Find where the given text appears and provide that cell's center as (x, y) coordinate. 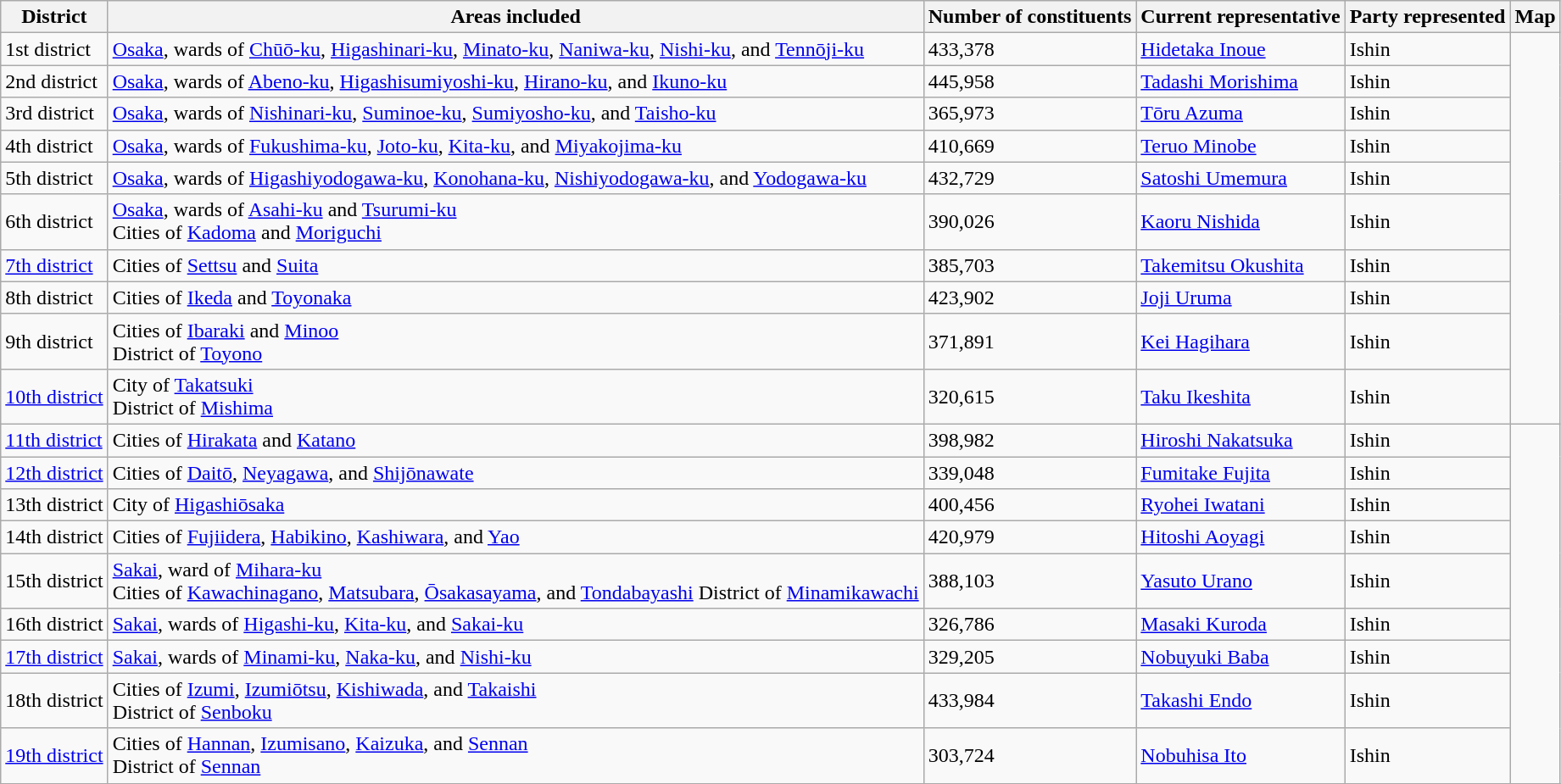
Number of constituents (1029, 17)
13th district (54, 505)
1st district (54, 49)
Satoshi Umemura (1240, 178)
398,982 (1029, 440)
390,026 (1029, 222)
Hidetaka Inoue (1240, 49)
18th district (54, 700)
3rd district (54, 114)
Osaka, wards of Abeno-ku, Higashisumiyoshi-ku, Hirano-ku, and Ikuno-ku (516, 81)
Cities of Hannan, Izumisano, Kaizuka, and SennanDistrict of Sennan (516, 756)
445,958 (1029, 81)
9th district (54, 341)
District (54, 17)
320,615 (1029, 397)
2nd district (54, 81)
Tōru Azuma (1240, 114)
Sakai, ward of Mihara-kuCities of Kawachinagano, Matsubara, Ōsakasayama, and Tondabayashi District of Minamikawachi (516, 581)
Takashi Endo (1240, 700)
Osaka, wards of Fukushima-ku, Joto-ku, Kita-ku, and Miyakojima-ku (516, 146)
Kaoru Nishida (1240, 222)
420,979 (1029, 537)
City of Higashiōsaka (516, 505)
Kei Hagihara (1240, 341)
432,729 (1029, 178)
Hiroshi Nakatsuka (1240, 440)
Nobuyuki Baba (1240, 657)
Teruo Minobe (1240, 146)
365,973 (1029, 114)
City of TakatsukiDistrict of Mishima (516, 397)
400,456 (1029, 505)
Map (1535, 17)
Ryohei Iwatani (1240, 505)
12th district (54, 472)
Joji Uruma (1240, 297)
Cities of Ikeda and Toyonaka (516, 297)
Yasuto Urano (1240, 581)
Areas included (516, 17)
11th district (54, 440)
5th district (54, 178)
Party represented (1428, 17)
8th district (54, 297)
Masaki Kuroda (1240, 625)
410,669 (1029, 146)
14th district (54, 537)
Hitoshi Aoyagi (1240, 537)
16th district (54, 625)
371,891 (1029, 341)
433,378 (1029, 49)
Sakai, wards of Minami-ku, Naka-ku, and Nishi-ku (516, 657)
Cities of Settsu and Suita (516, 265)
6th district (54, 222)
Tadashi Morishima (1240, 81)
Fumitake Fujita (1240, 472)
7th district (54, 265)
Osaka, wards of Nishinari-ku, Suminoe-ku, Sumiyosho-ku, and Taisho-ku (516, 114)
339,048 (1029, 472)
4th district (54, 146)
Osaka, wards of Chūō-ku, Higashinari-ku, Minato-ku, Naniwa-ku, Nishi-ku, and Tennōji-ku (516, 49)
385,703 (1029, 265)
388,103 (1029, 581)
19th district (54, 756)
Current representative (1240, 17)
423,902 (1029, 297)
Cities of Izumi, Izumiōtsu, Kishiwada, and TakaishiDistrict of Senboku (516, 700)
Nobuhisa Ito (1240, 756)
Cities of Fujiidera, Habikino, Kashiwara, and Yao (516, 537)
Taku Ikeshita (1240, 397)
326,786 (1029, 625)
Osaka, wards of Asahi-ku and Tsurumi-kuCities of Kadoma and Moriguchi (516, 222)
303,724 (1029, 756)
15th district (54, 581)
Osaka, wards of Higashiyodogawa-ku, Konohana-ku, Nishiyodogawa-ku, and Yodogawa-ku (516, 178)
Cities of Daitō, Neyagawa, and Shijōnawate (516, 472)
Cities of Ibaraki and MinooDistrict of Toyono (516, 341)
Cities of Hirakata and Katano (516, 440)
Sakai, wards of Higashi-ku, Kita-ku, and Sakai-ku (516, 625)
Takemitsu Okushita (1240, 265)
329,205 (1029, 657)
10th district (54, 397)
17th district (54, 657)
433,984 (1029, 700)
